Provide the [X, Y] coordinate of the cell's center where the given text is located.  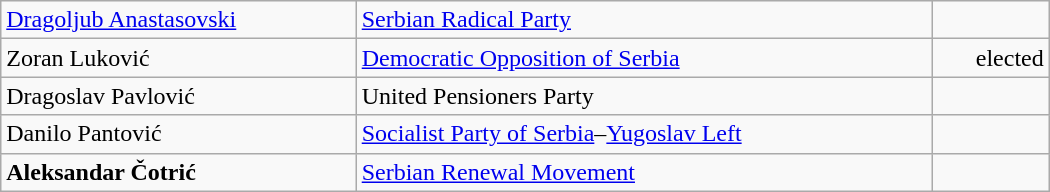
Dragoljub Anastasovski [178, 20]
Aleksandar Čotrić [178, 172]
Dragoslav Pavlović [178, 96]
Serbian Renewal Movement [644, 172]
Democratic Opposition of Serbia [644, 58]
United Pensioners Party [644, 96]
Socialist Party of Serbia–Yugoslav Left [644, 134]
Serbian Radical Party [644, 20]
elected [992, 58]
Zoran Luković [178, 58]
Danilo Pantović [178, 134]
